Search for the cell housing the specified text and yield its (x, y) center coordinate. 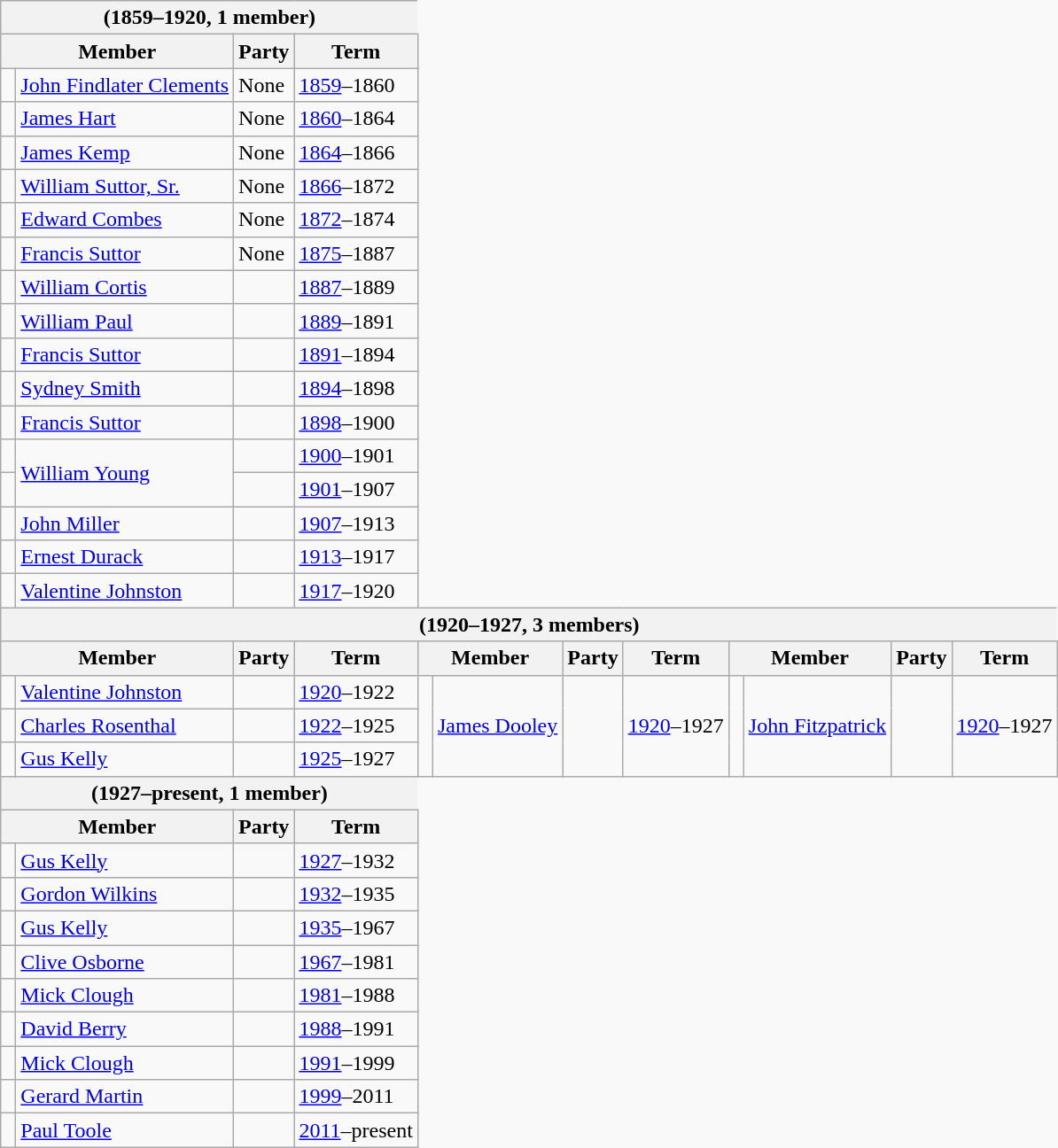
1932–1935 (356, 894)
2011–present (356, 1130)
Clive Osborne (125, 961)
William Young (125, 473)
James Hart (125, 119)
1927–1932 (356, 860)
Sydney Smith (125, 388)
Charles Rosenthal (125, 725)
1872–1874 (356, 220)
1891–1894 (356, 354)
John Fitzpatrick (817, 725)
James Kemp (125, 152)
James Dooley (497, 725)
(1927–present, 1 member) (209, 793)
William Paul (125, 321)
Paul Toole (125, 1130)
1875–1887 (356, 253)
John Miller (125, 524)
1925–1927 (356, 759)
David Berry (125, 1029)
1907–1913 (356, 524)
1898–1900 (356, 423)
Gerard Martin (125, 1097)
1920–1922 (356, 692)
Ernest Durack (125, 557)
1967–1981 (356, 961)
1901–1907 (356, 490)
1859–1860 (356, 85)
1991–1999 (356, 1063)
1860–1864 (356, 119)
1917–1920 (356, 591)
1981–1988 (356, 996)
1988–1991 (356, 1029)
William Cortis (125, 287)
1894–1898 (356, 388)
1913–1917 (356, 557)
Edward Combes (125, 220)
1887–1889 (356, 287)
1889–1891 (356, 321)
William Suttor, Sr. (125, 186)
1866–1872 (356, 186)
(1859–1920, 1 member) (209, 18)
1922–1925 (356, 725)
1900–1901 (356, 456)
(1920–1927, 3 members) (529, 624)
1999–2011 (356, 1097)
1864–1866 (356, 152)
Gordon Wilkins (125, 894)
1935–1967 (356, 927)
John Findlater Clements (125, 85)
